Extract the [X, Y] coordinate from the center of the cell holding the provided text.  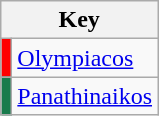
Key [80, 20]
Panathinaikos [85, 96]
Olympiacos [85, 58]
